Provide the (x, y) coordinate of the cell's center where the given text is located.  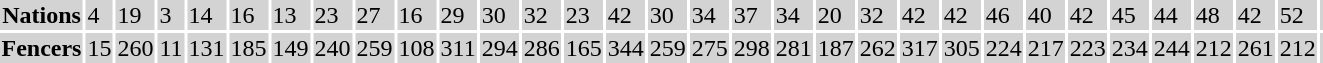
185 (248, 48)
46 (1004, 15)
45 (1130, 15)
234 (1130, 48)
275 (710, 48)
15 (100, 48)
19 (136, 15)
305 (962, 48)
187 (836, 48)
108 (416, 48)
131 (206, 48)
52 (1298, 15)
224 (1004, 48)
44 (1172, 15)
27 (374, 15)
311 (458, 48)
260 (136, 48)
344 (626, 48)
149 (290, 48)
281 (794, 48)
4 (100, 15)
11 (171, 48)
286 (542, 48)
298 (752, 48)
Fencers (42, 48)
3 (171, 15)
217 (1046, 48)
20 (836, 15)
317 (920, 48)
14 (206, 15)
294 (500, 48)
244 (1172, 48)
261 (1256, 48)
37 (752, 15)
40 (1046, 15)
29 (458, 15)
240 (332, 48)
262 (878, 48)
13 (290, 15)
223 (1088, 48)
Nations (42, 15)
48 (1214, 15)
165 (584, 48)
